Search for the cell housing the specified text and yield its (x, y) center coordinate. 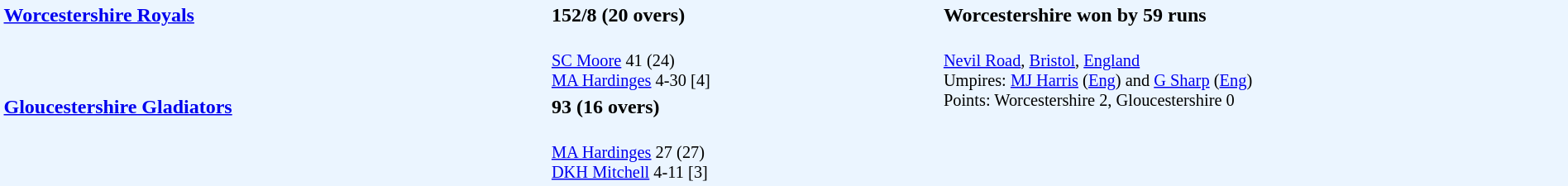
SC Moore 41 (24) MA Hardinges 4-30 [4] (744, 61)
MA Hardinges 27 (27) DKH Mitchell 4-11 [3] (744, 152)
Gloucestershire Gladiators (275, 139)
152/8 (20 overs) (744, 15)
93 (16 overs) (744, 107)
Worcestershire won by 59 runs (1254, 15)
Worcestershire Royals (275, 47)
Nevil Road, Bristol, England Umpires: MJ Harris (Eng) and G Sharp (Eng) Points: Worcestershire 2, Gloucestershire 0 (1254, 107)
